Scan for the cell matching the given text and deliver its (x, y) coordinate at center. 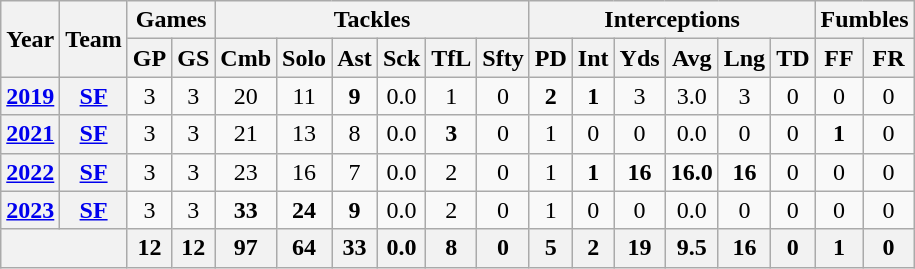
16.0 (692, 172)
Lng (744, 58)
Year (30, 39)
9.5 (692, 248)
Team (94, 39)
21 (246, 134)
13 (304, 134)
Sfty (503, 58)
TD (793, 58)
Sck (401, 58)
Games (170, 20)
5 (550, 248)
Fumbles (864, 20)
Interceptions (672, 20)
7 (355, 172)
2021 (30, 134)
2022 (30, 172)
GP (149, 58)
24 (304, 210)
TfL (452, 58)
2023 (30, 210)
PD (550, 58)
Cmb (246, 58)
64 (304, 248)
23 (246, 172)
2019 (30, 96)
Tackles (372, 20)
GS (194, 58)
FR (888, 58)
Int (593, 58)
3.0 (692, 96)
FF (839, 58)
Solo (304, 58)
Avg (692, 58)
97 (246, 248)
Ast (355, 58)
Yds (640, 58)
11 (304, 96)
19 (640, 248)
20 (246, 96)
